Pinpoint the cell where the given text exists, returning its (x, y) midpoint coordinate. 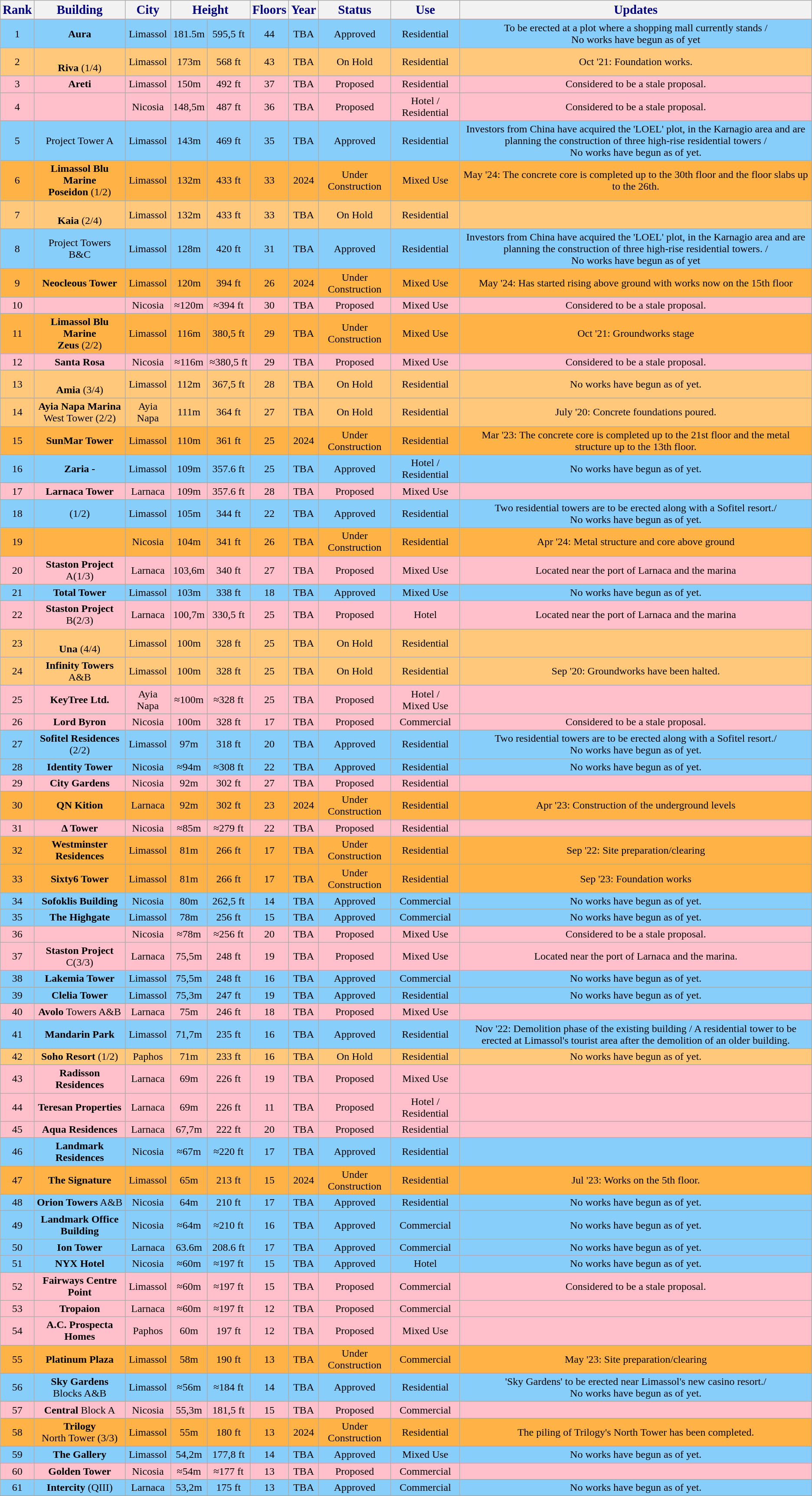
≈380,5 ft (228, 362)
QN Kition (80, 806)
105m (189, 514)
39 (17, 995)
24 (17, 671)
Soho Resort (1/2) (80, 1056)
Una (4/4) (80, 643)
Status (355, 10)
Lakemia Tower (80, 979)
394 ft (228, 283)
≈177 ft (228, 1471)
7 (17, 214)
Aura (80, 34)
Limassol Blu MarinePoseidon (1/2) (80, 181)
150m (189, 84)
City Gardens (80, 783)
Staston Project B(2/3) (80, 615)
246 ft (228, 1012)
'Sky Gardens' to be erected near Limassol's new casino resort./No works have begun as of yet. (636, 1387)
≈116m (189, 362)
45 (17, 1130)
KeyTree Ltd. (80, 700)
Total Tower (80, 592)
173m (189, 62)
Radisson Residences (80, 1079)
≈85m (189, 828)
10 (17, 305)
233 ft (228, 1056)
256 ft (228, 917)
Areti (80, 84)
469 ft (228, 141)
112m (189, 385)
47 (17, 1180)
Oct '21: Foundation works. (636, 62)
Apr '24: Metal structure and core above ground (636, 542)
53,2m (189, 1488)
Golden Tower (80, 1471)
Rank (17, 10)
Floors (269, 10)
Teresan Properties (80, 1107)
54,2m (189, 1454)
78m (189, 917)
A.C. Prospecta Homes (80, 1331)
≈210 ft (228, 1225)
Staston Project A(1/3) (80, 570)
The Gallery (80, 1454)
568 ft (228, 62)
367,5 ft (228, 385)
Building (80, 10)
8 (17, 249)
≈328 ft (228, 700)
≈279 ft (228, 828)
3 (17, 84)
595,5 ft (228, 34)
≈78m (189, 934)
487 ft (228, 107)
57 (17, 1410)
The piling of Trilogy's North Tower has been completed. (636, 1432)
64m (189, 1203)
≈220 ft (228, 1152)
The Signature (80, 1180)
Updates (636, 10)
Δ Tower (80, 828)
Westminster Residences (80, 851)
492 ft (228, 84)
May '24: The concrete core is completed up to the 30th floor and the floor slabs up to the 26th. (636, 181)
Santa Rosa (80, 362)
Sixty6 Tower (80, 878)
Ayia Napa MarinaWest Tower (2/2) (80, 412)
49 (17, 1225)
Year (304, 10)
21 (17, 592)
Use (425, 10)
≈56m (189, 1387)
Project Towers B&C (80, 249)
Riva (1/4) (80, 62)
104m (189, 542)
≈256 ft (228, 934)
≈64m (189, 1225)
110m (189, 441)
420 ft (228, 249)
TrilogyNorth Tower (3/3) (80, 1432)
Sep '22: Site preparation/clearing (636, 851)
58m (189, 1359)
344 ft (228, 514)
Oct '21: Groundworks stage (636, 333)
Sofitel Residences (2/2) (80, 744)
175 ft (228, 1488)
5 (17, 141)
58 (17, 1432)
54 (17, 1331)
SunMar Tower (80, 441)
80m (189, 901)
Located near the port of Larnaca and the marina. (636, 957)
Platinum Plaza (80, 1359)
41 (17, 1034)
340 ft (228, 570)
148,5m (189, 107)
Zaria - (80, 469)
51 (17, 1264)
181.5m (189, 34)
128m (189, 249)
38 (17, 979)
338 ft (228, 592)
Tropaion (80, 1309)
NYX Hotel (80, 1264)
Project Tower A (80, 141)
Mandarin Park (80, 1034)
52 (17, 1286)
Sky Gardens Blocks A&B (80, 1387)
Ion Tower (80, 1247)
42 (17, 1056)
Clelia Tower (80, 995)
59 (17, 1454)
116m (189, 333)
≈308 ft (228, 767)
210 ft (228, 1203)
56 (17, 1387)
Kaia (2/4) (80, 214)
103m (189, 592)
Fairways Centre Point (80, 1286)
4 (17, 107)
213 ft (228, 1180)
247 ft (228, 995)
190 ft (228, 1359)
361 ft (228, 441)
55 (17, 1359)
177,8 ft (228, 1454)
Height (211, 10)
Aqua Residences (80, 1130)
100,7m (189, 615)
67,7m (189, 1130)
63.6m (189, 1247)
Hotel /Mixed Use (425, 700)
Infinity Towers A&B (80, 671)
Mar '23: The concrete core is completed up to the 21st floor and the metal structure up to the 13th floor. (636, 441)
65m (189, 1180)
53 (17, 1309)
6 (17, 181)
55,3m (189, 1410)
71m (189, 1056)
May '24: Has started rising above ground with works now on the 15th floor (636, 283)
380,5 ft (228, 333)
222 ft (228, 1130)
9 (17, 283)
34 (17, 901)
60m (189, 1331)
Neocleous Tower (80, 283)
75m (189, 1012)
Staston Project C(3/3) (80, 957)
Sofoklis Building (80, 901)
Apr '23: Construction of the underground levels (636, 806)
71,7m (189, 1034)
262,5 ft (228, 901)
≈100m (189, 700)
Sep '23: Foundation works (636, 878)
Landmark Office Building (80, 1225)
318 ft (228, 744)
60 (17, 1471)
1 (17, 34)
50 (17, 1247)
180 ft (228, 1432)
≈394 ft (228, 305)
Larnaca Tower (80, 491)
46 (17, 1152)
The Highgate (80, 917)
City (147, 10)
July '20: Concrete foundations poured. (636, 412)
2 (17, 62)
Sep '20: Groundworks have been halted. (636, 671)
≈184 ft (228, 1387)
48 (17, 1203)
≈120m (189, 305)
Avolo Towers A&B (80, 1012)
330,5 ft (228, 615)
197 ft (228, 1331)
235 ft (228, 1034)
208.6 ft (228, 1247)
97m (189, 744)
111m (189, 412)
(1/2) (80, 514)
143m (189, 141)
Amia (3/4) (80, 385)
40 (17, 1012)
Jul '23: Works on the 5th floor. (636, 1180)
≈67m (189, 1152)
55m (189, 1432)
32 (17, 851)
Identity Tower (80, 767)
Central Block A (80, 1410)
Orion Towers A&B (80, 1203)
75,3m (189, 995)
May '23: Site preparation/clearing (636, 1359)
Intercity (QIII) (80, 1488)
Lord Byron (80, 722)
61 (17, 1488)
Landmark Residences (80, 1152)
To be erected at a plot where a shopping mall currently stands /No works have begun as of yet (636, 34)
≈54m (189, 1471)
341 ft (228, 542)
364 ft (228, 412)
103,6m (189, 570)
Limassol Blu MarineZeus (2/2) (80, 333)
181,5 ft (228, 1410)
120m (189, 283)
≈94m (189, 767)
